Pinpoint the cell where the given text exists, returning its [x, y] midpoint coordinate. 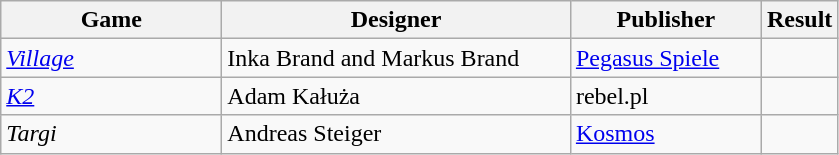
Targi [112, 134]
Game [112, 20]
Publisher [666, 20]
K2 [112, 96]
Village [112, 58]
Adam Kałuża [396, 96]
rebel.pl [666, 96]
Pegasus Spiele [666, 58]
Inka Brand and Markus Brand [396, 58]
Andreas Steiger [396, 134]
Designer [396, 20]
Result [799, 20]
Kosmos [666, 134]
